Locate the cell with the specified text and output its [x, y] center coordinate. 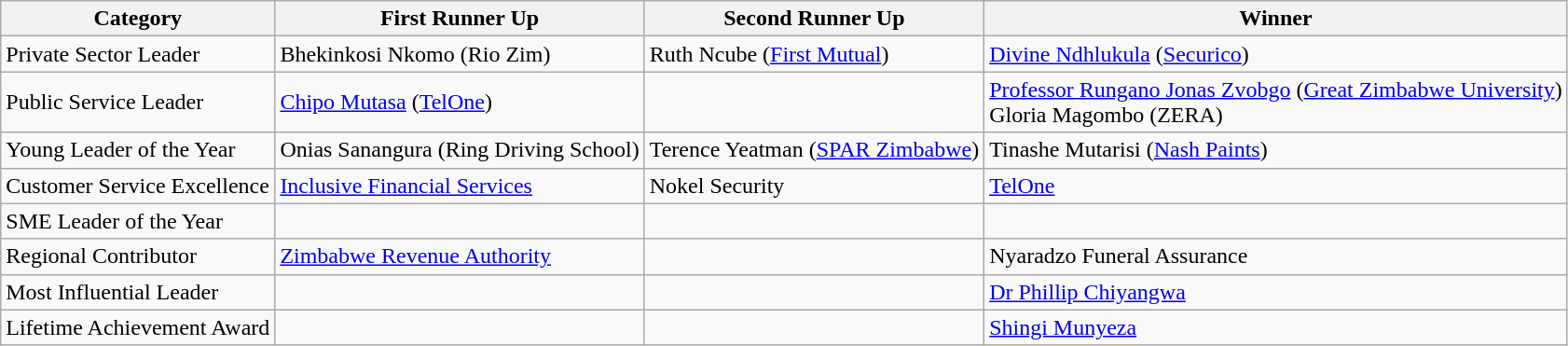
Regional Contributor [138, 256]
Lifetime Achievement Award [138, 327]
Onias Sanangura (Ring Driving School) [460, 150]
Divine Ndhlukula (Securico) [1276, 54]
Young Leader of the Year [138, 150]
Zimbabwe Revenue Authority [460, 256]
Customer Service Excellence [138, 186]
Shingi Munyeza [1276, 327]
Professor Rungano Jonas Zvobgo (Great Zimbabwe University)Gloria Magombo (ZERA) [1276, 103]
Winner [1276, 19]
Second Runner Up [814, 19]
Inclusive Financial Services [460, 186]
Ruth Ncube (First Mutual) [814, 54]
Nyaradzo Funeral Assurance [1276, 256]
SME Leader of the Year [138, 221]
Bhekinkosi Nkomo (Rio Zim) [460, 54]
Public Service Leader [138, 103]
First Runner Up [460, 19]
Dr Phillip Chiyangwa [1276, 292]
Chipo Mutasa (TelOne) [460, 103]
Tinashe Mutarisi (Nash Paints) [1276, 150]
Category [138, 19]
Private Sector Leader [138, 54]
Terence Yeatman (SPAR Zimbabwe) [814, 150]
TelOne [1276, 186]
Nokel Security [814, 186]
Most Influential Leader [138, 292]
